Find where the given text appears and provide that cell's center as [x, y] coordinate. 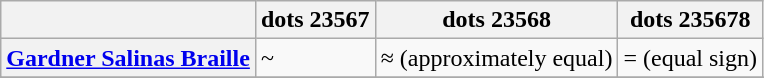
≈ (approximately equal) [496, 58]
dots 23567 [315, 20]
dots 235678 [690, 20]
~ [315, 58]
dots 23568 [496, 20]
= (equal sign) [690, 58]
Gardner Salinas Braille [128, 58]
